Scan for the cell matching the given text and deliver its (X, Y) coordinate at center. 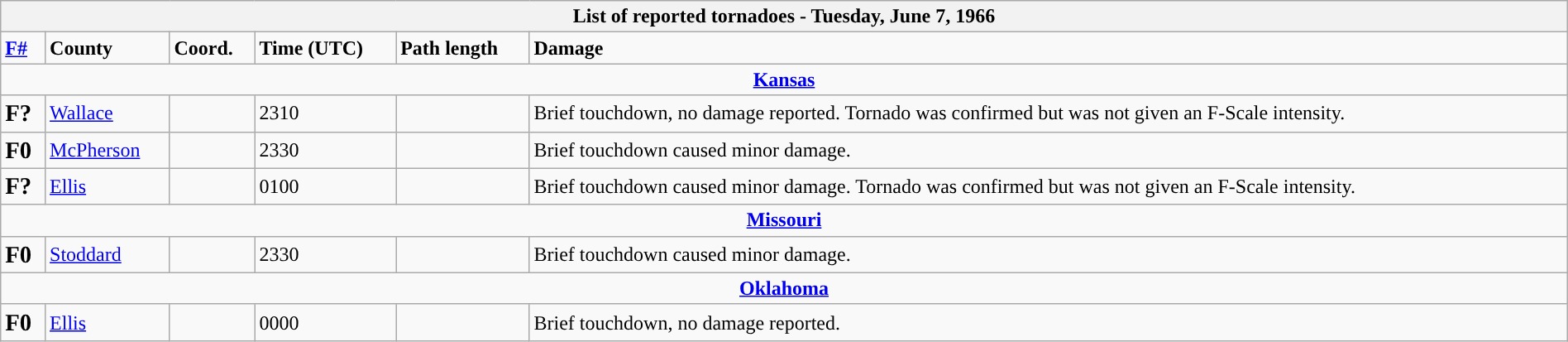
Wallace (108, 113)
Brief touchdown caused minor damage. Tornado was confirmed but was not given an F-Scale intensity. (1049, 186)
Coord. (212, 48)
Missouri (784, 220)
Path length (463, 48)
Time (UTC) (326, 48)
Brief touchdown, no damage reported. Tornado was confirmed but was not given an F-Scale intensity. (1049, 113)
0100 (326, 186)
County (108, 48)
Brief touchdown, no damage reported. (1049, 322)
Damage (1049, 48)
0000 (326, 322)
Stoddard (108, 254)
List of reported tornadoes - Tuesday, June 7, 1966 (784, 17)
2310 (326, 113)
Kansas (784, 79)
McPherson (108, 150)
F# (23, 48)
Oklahoma (784, 288)
